Locate the cell with the specified text and output its [x, y] center coordinate. 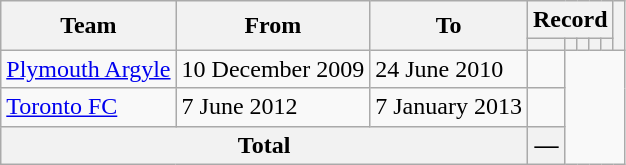
Plymouth Argyle [88, 69]
7 January 2013 [449, 107]
10 December 2009 [273, 69]
To [449, 26]
24 June 2010 [449, 69]
From [273, 26]
Toronto FC [88, 107]
— [546, 145]
Total [264, 145]
Record [570, 20]
Team [88, 26]
7 June 2012 [273, 107]
